Find where the given text appears and provide that cell's center as (x, y) coordinate. 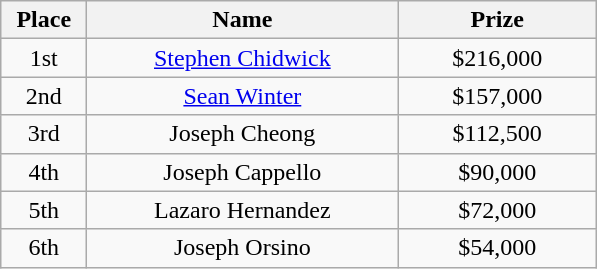
Stephen Chidwick (242, 58)
$54,000 (498, 248)
Lazaro Hernandez (242, 210)
$112,500 (498, 134)
$216,000 (498, 58)
3rd (44, 134)
Place (44, 20)
$157,000 (498, 96)
4th (44, 172)
$72,000 (498, 210)
Joseph Orsino (242, 248)
Joseph Cappello (242, 172)
Sean Winter (242, 96)
1st (44, 58)
5th (44, 210)
$90,000 (498, 172)
Prize (498, 20)
6th (44, 248)
Name (242, 20)
Joseph Cheong (242, 134)
2nd (44, 96)
